Provide the [x, y] coordinate of the cell's center where the given text is located.  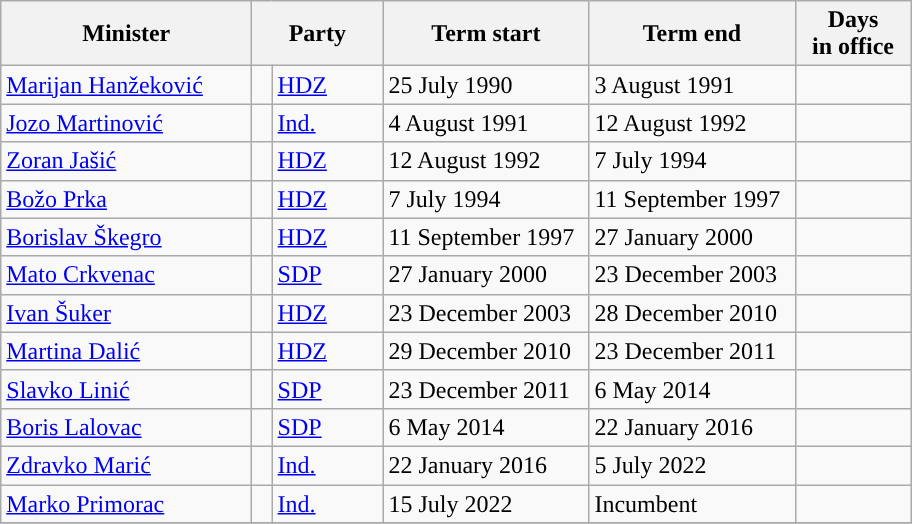
Days in office [853, 34]
Martina Dalić [126, 351]
Slavko Linić [126, 389]
Jozo Martinović [126, 123]
Ivan Šuker [126, 313]
15 July 2022 [486, 503]
Marko Primorac [126, 503]
3 August 1991 [692, 85]
Term start [486, 34]
Boris Lalovac [126, 427]
Marijan Hanžeković [126, 85]
Zoran Jašić [126, 161]
Mato Crkvenac [126, 275]
29 December 2010 [486, 351]
25 July 1990 [486, 85]
Incumbent [692, 503]
Zdravko Marić [126, 465]
Borislav Škegro [126, 237]
Party [318, 34]
28 December 2010 [692, 313]
Minister [126, 34]
4 August 1991 [486, 123]
Božo Prka [126, 199]
5 July 2022 [692, 465]
Term end [692, 34]
